For the text-containing cell, return its midpoint in (x, y) coordinate format. 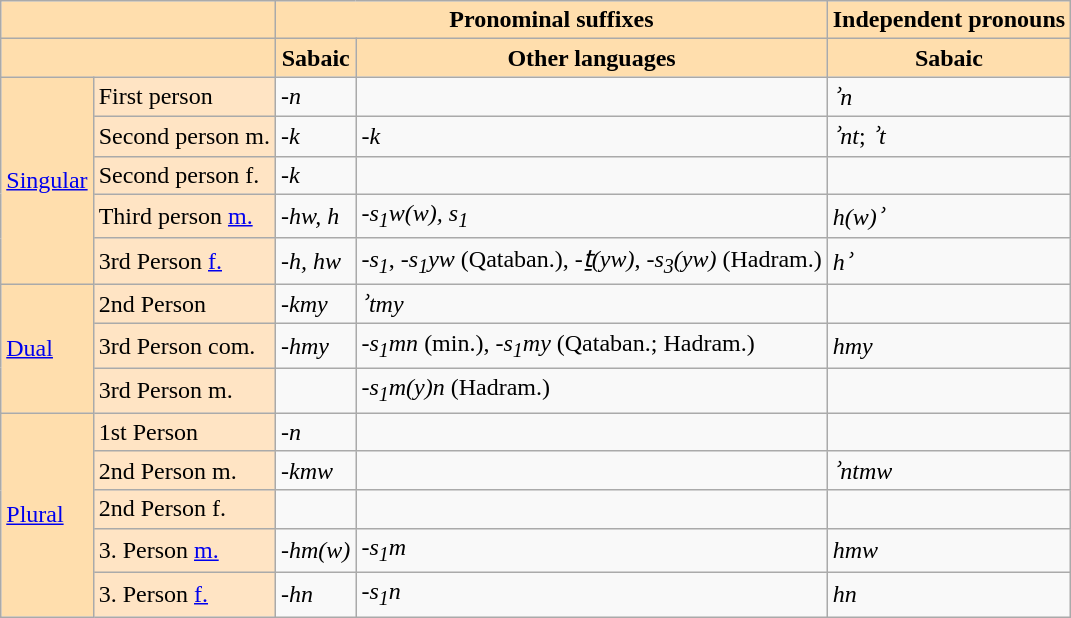
-hw, h (316, 216)
2nd Person f. (184, 509)
Plural (47, 514)
ʾtmy (592, 304)
hmy (948, 346)
Second person f. (184, 175)
3. Person f. (184, 595)
2nd Person (184, 304)
-hmy (316, 346)
-s1m (592, 550)
h(w)ʾ (948, 216)
-hn (316, 595)
Singular (47, 180)
3rd Person f. (184, 261)
-kmy (316, 304)
1st Person (184, 431)
Second person m. (184, 136)
ʾntmw (948, 471)
-s1n (592, 595)
hʾ (948, 261)
-h, hw (316, 261)
-s1mn (min.), -s1my (Qataban.; Hadram.) (592, 346)
3rd Person com. (184, 346)
hn (948, 595)
ʾn (948, 97)
3. Person m. (184, 550)
-s1m(y)n (Hadram.) (592, 390)
First person (184, 97)
2nd Person m. (184, 471)
Third person m. (184, 216)
-kmw (316, 471)
Pronominal suffixes (552, 20)
Independent pronouns (948, 20)
-hm(w) (316, 550)
Dual (47, 348)
3rd Person m. (184, 390)
hmw (948, 550)
-s1, -s1yw (Qataban.), -ṯ(yw), -s3(yw) (Hadram.) (592, 261)
-s1w(w), s1 (592, 216)
Other languages (592, 58)
ʾnt; ʾt (948, 136)
